Locate the cell with the specified text and output its [X, Y] center coordinate. 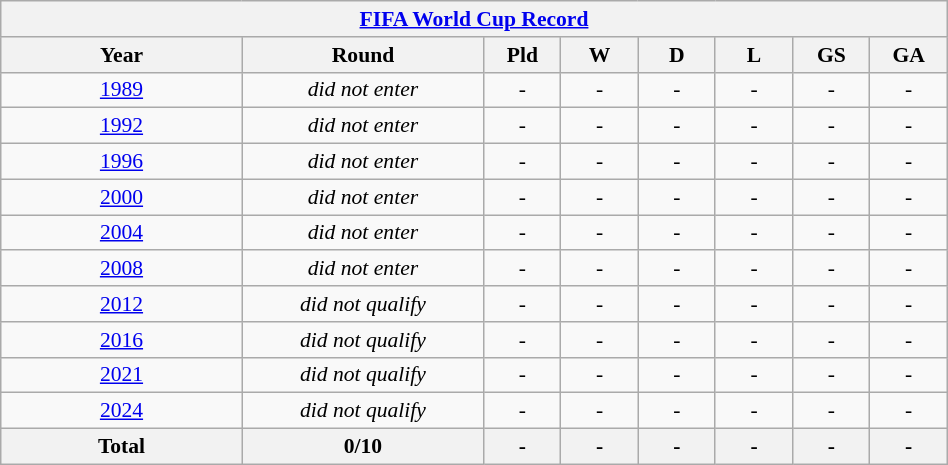
2012 [122, 304]
Pld [522, 55]
0/10 [362, 447]
1989 [122, 90]
2024 [122, 411]
2000 [122, 197]
Year [122, 55]
D [676, 55]
2004 [122, 233]
2021 [122, 375]
Total [122, 447]
2008 [122, 269]
FIFA World Cup Record [474, 19]
GS [832, 55]
L [754, 55]
2016 [122, 340]
1996 [122, 162]
1992 [122, 126]
GA [908, 55]
Round [362, 55]
W [600, 55]
